Determine the [x, y] coordinate at the center of the cell enclosing the given text.  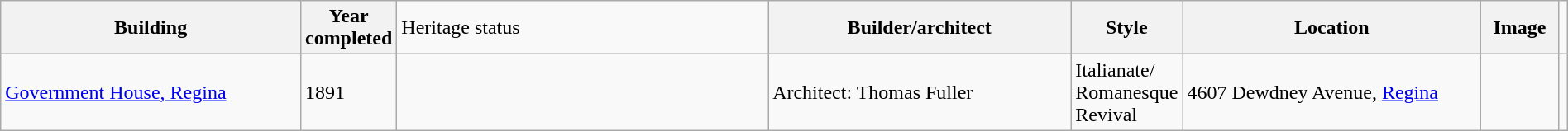
Image [1520, 28]
Heritage status [582, 28]
Style [1126, 28]
4607 Dewdney Avenue, Regina [1331, 92]
Italianate/ Romanesque Revival [1126, 92]
Builder/architect [920, 28]
Location [1331, 28]
Year completed [348, 28]
Building [151, 28]
Architect: Thomas Fuller [920, 92]
1891 [348, 92]
Government House, Regina [151, 92]
